Pinpoint the cell where the given text exists, returning its [X, Y] midpoint coordinate. 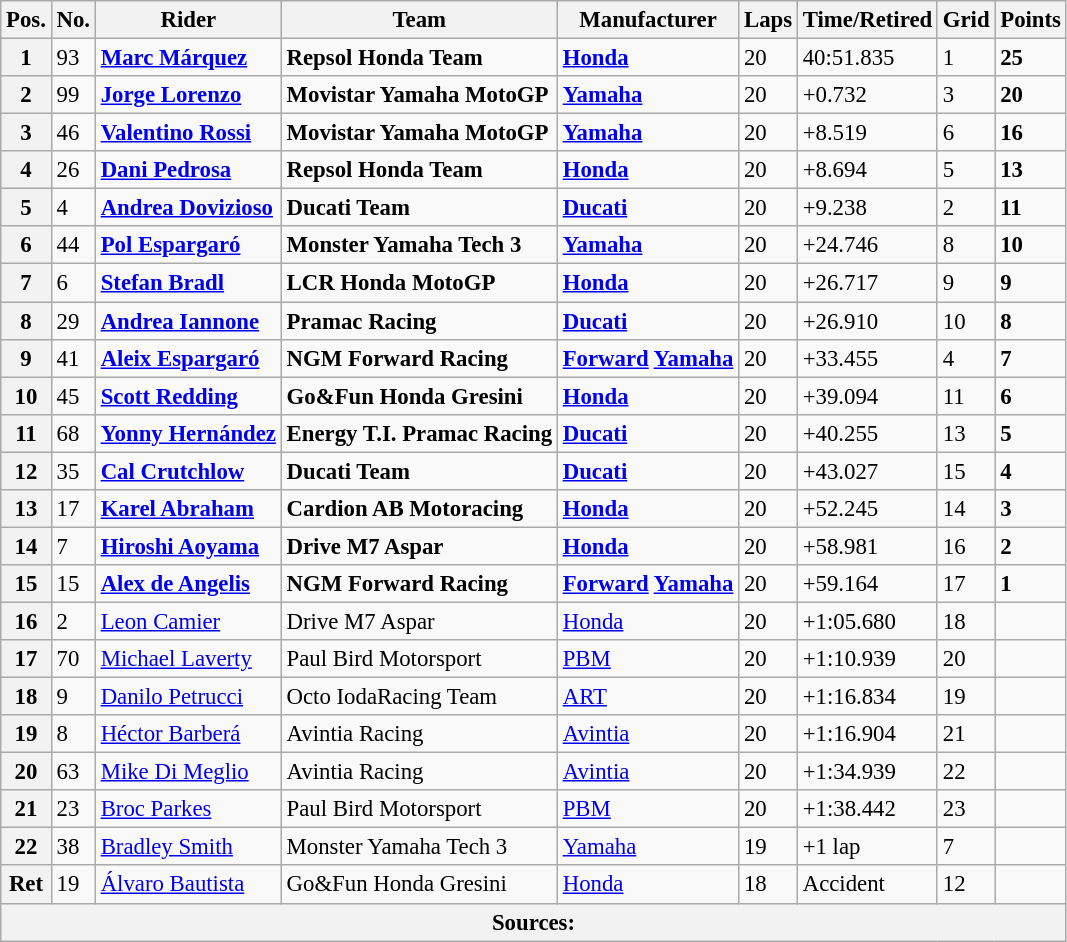
46 [73, 133]
26 [73, 170]
Álvaro Bautista [188, 885]
+1:34.939 [867, 772]
+8.519 [867, 133]
+0.732 [867, 95]
+1 lap [867, 847]
Octo IodaRacing Team [419, 697]
Danilo Petrucci [188, 697]
+1:16.904 [867, 734]
Ret [26, 885]
No. [73, 20]
Time/Retired [867, 20]
ART [648, 697]
44 [73, 245]
Cardion AB Motoracing [419, 509]
Karel Abraham [188, 509]
+1:38.442 [867, 809]
68 [73, 433]
Marc Márquez [188, 58]
Mike Di Meglio [188, 772]
25 [1030, 58]
35 [73, 471]
41 [73, 358]
Dani Pedrosa [188, 170]
+33.455 [867, 358]
Sources: [534, 922]
+9.238 [867, 208]
Energy T.I. Pramac Racing [419, 433]
45 [73, 396]
+40.255 [867, 433]
+8.694 [867, 170]
+52.245 [867, 509]
29 [73, 321]
+1:16.834 [867, 697]
99 [73, 95]
Andrea Iannone [188, 321]
Bradley Smith [188, 847]
Valentino Rossi [188, 133]
Laps [768, 20]
+39.094 [867, 396]
Grid [966, 20]
Andrea Dovizioso [188, 208]
Pos. [26, 20]
+43.027 [867, 471]
Points [1030, 20]
93 [73, 58]
+26.910 [867, 321]
70 [73, 659]
40:51.835 [867, 58]
63 [73, 772]
+1:05.680 [867, 621]
Michael Laverty [188, 659]
Hiroshi Aoyama [188, 546]
Héctor Barberá [188, 734]
Scott Redding [188, 396]
+26.717 [867, 283]
38 [73, 847]
Yonny Hernández [188, 433]
Jorge Lorenzo [188, 95]
Team [419, 20]
+24.746 [867, 245]
Broc Parkes [188, 809]
Leon Camier [188, 621]
Aleix Espargaró [188, 358]
Rider [188, 20]
+58.981 [867, 546]
LCR Honda MotoGP [419, 283]
Stefan Bradl [188, 283]
Pol Espargaró [188, 245]
+1:10.939 [867, 659]
Pramac Racing [419, 321]
Accident [867, 885]
+59.164 [867, 584]
Manufacturer [648, 20]
Alex de Angelis [188, 584]
Cal Crutchlow [188, 471]
